Determine the [X, Y] coordinate at the center of the cell enclosing the given text.  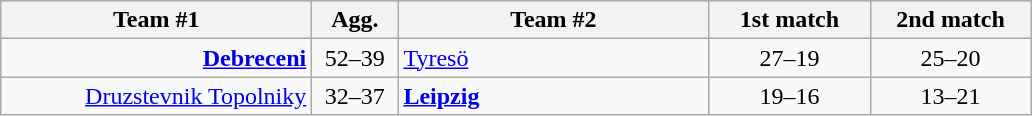
27–19 [790, 58]
Team #2 [554, 20]
Agg. [355, 20]
19–16 [790, 96]
Druzstevnik Topolniky [156, 96]
25–20 [950, 58]
2nd match [950, 20]
Tyresö [554, 58]
1st match [790, 20]
Team #1 [156, 20]
13–21 [950, 96]
32–37 [355, 96]
Leipzig [554, 96]
Debreceni [156, 58]
52–39 [355, 58]
